Return [x, y] of the center of cell containing provided text 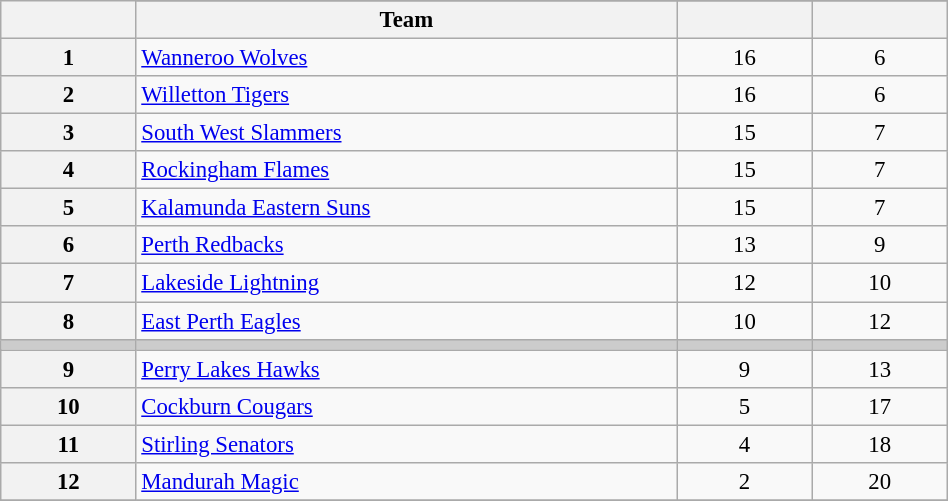
Willetton Tigers [406, 95]
Stirling Senators [406, 444]
11 [68, 444]
17 [880, 406]
Mandurah Magic [406, 482]
Perth Redbacks [406, 245]
1 [68, 58]
Team [406, 20]
3 [68, 133]
8 [68, 321]
Wanneroo Wolves [406, 58]
Lakeside Lightning [406, 283]
Cockburn Cougars [406, 406]
East Perth Eagles [406, 321]
Perry Lakes Hawks [406, 369]
Kalamunda Eastern Suns [406, 208]
South West Slammers [406, 133]
20 [880, 482]
Rockingham Flames [406, 170]
18 [880, 444]
